Extract the [X, Y] coordinate from the center of the cell holding the provided text.  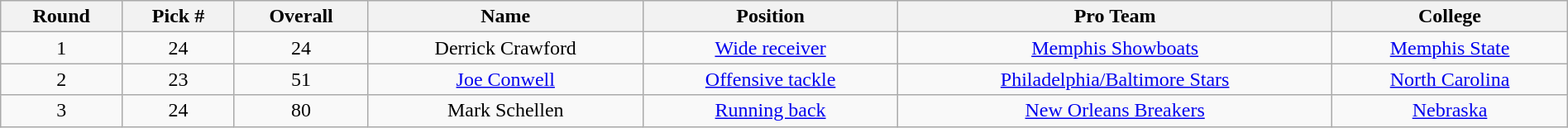
23 [179, 79]
New Orleans Breakers [1115, 111]
Philadelphia/Baltimore Stars [1115, 79]
Nebraska [1450, 111]
Round [61, 17]
2 [61, 79]
Running back [771, 111]
Memphis Showboats [1115, 48]
Mark Schellen [506, 111]
Pick # [179, 17]
Joe Conwell [506, 79]
Derrick Crawford [506, 48]
Offensive tackle [771, 79]
North Carolina [1450, 79]
Position [771, 17]
Pro Team [1115, 17]
College [1450, 17]
Memphis State [1450, 48]
1 [61, 48]
3 [61, 111]
Name [506, 17]
51 [301, 79]
Overall [301, 17]
80 [301, 111]
Wide receiver [771, 48]
